Capture the cell that displays the provided text and extract its [X, Y] central coordinate. 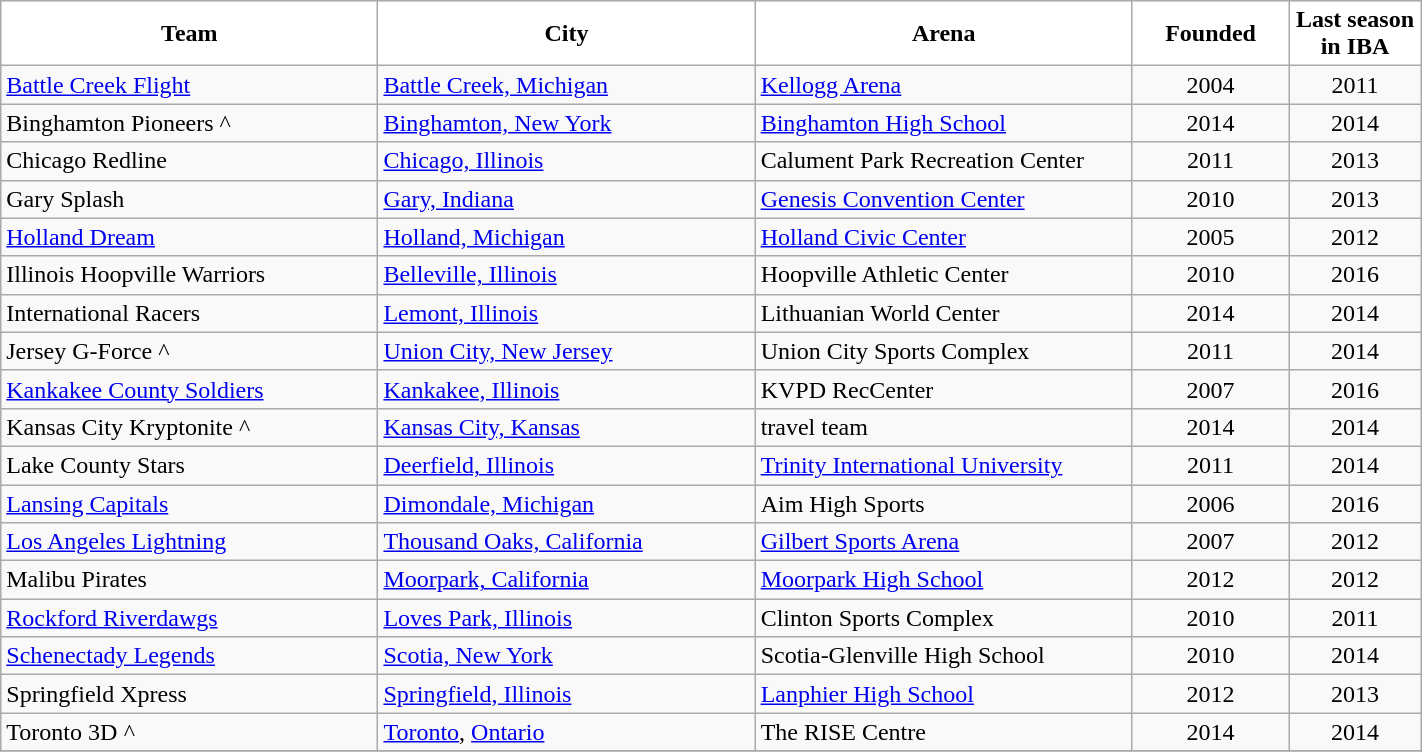
Founded [1210, 34]
Genesis Convention Center [944, 199]
Gary Splash [190, 199]
Thousand Oaks, California [566, 542]
Gary, Indiana [566, 199]
Union City Sports Complex [944, 351]
Holland, Michigan [566, 237]
Kankakee, Illinois [566, 389]
International Racers [190, 313]
Battle Creek, Michigan [566, 85]
travel team [944, 427]
Scotia, New York [566, 656]
Lake County Stars [190, 465]
Belleville, Illinois [566, 275]
Scotia-Glenville High School [944, 656]
The RISE Centre [944, 732]
Schenectady Legends [190, 656]
City [566, 34]
2005 [1210, 237]
Jersey G-Force ^ [190, 351]
Illinois Hoopville Warriors [190, 275]
Lanphier High School [944, 694]
Binghamton High School [944, 123]
Hoopville Athletic Center [944, 275]
Battle Creek Flight [190, 85]
Team [190, 34]
Kansas City Kryptonite ^ [190, 427]
Arena [944, 34]
Toronto 3D ^ [190, 732]
KVPD RecCenter [944, 389]
Toronto, Ontario [566, 732]
Moorpark High School [944, 580]
Kellogg Arena [944, 85]
Dimondale, Michigan [566, 503]
Binghamton, New York [566, 123]
Holland Civic Center [944, 237]
Trinity International University [944, 465]
Deerfield, Illinois [566, 465]
Malibu Pirates [190, 580]
Kansas City, Kansas [566, 427]
Lemont, Illinois [566, 313]
Last season in IBA [1355, 34]
Chicago Redline [190, 161]
Rockford Riverdawgs [190, 618]
Union City, New Jersey [566, 351]
Springfield Xpress [190, 694]
Lansing Capitals [190, 503]
Kankakee County Soldiers [190, 389]
Moorpark, California [566, 580]
Holland Dream [190, 237]
Chicago, Illinois [566, 161]
Loves Park, Illinois [566, 618]
Calument Park Recreation Center [944, 161]
Springfield, Illinois [566, 694]
Binghamton Pioneers ^ [190, 123]
Clinton Sports Complex [944, 618]
Aim High Sports [944, 503]
2006 [1210, 503]
Gilbert Sports Arena [944, 542]
Los Angeles Lightning [190, 542]
2004 [1210, 85]
Lithuanian World Center [944, 313]
